From the cell containing the given text, extract its center point as [x, y] coordinate. 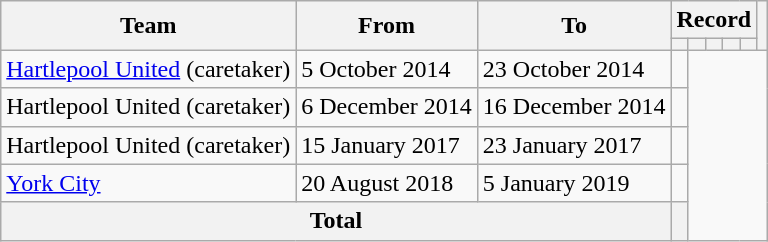
5 October 2014 [387, 69]
23 October 2014 [574, 69]
23 January 2017 [574, 145]
5 January 2019 [574, 183]
15 January 2017 [387, 145]
Total [336, 221]
16 December 2014 [574, 107]
20 August 2018 [387, 183]
6 December 2014 [387, 107]
York City [148, 183]
To [574, 26]
Record [714, 20]
Team [148, 26]
From [387, 26]
